Output the [x, y] coordinate of the center of the cell containing the given text.  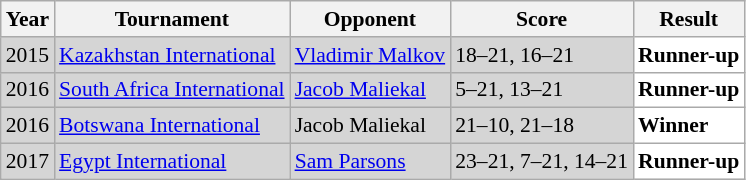
Score [542, 19]
Year [28, 19]
21–10, 21–18 [542, 126]
5–21, 13–21 [542, 90]
18–21, 16–21 [542, 55]
South Africa International [172, 90]
2015 [28, 55]
Result [688, 19]
Sam Parsons [370, 162]
Vladimir Malkov [370, 55]
Botswana International [172, 126]
Tournament [172, 19]
2017 [28, 162]
Opponent [370, 19]
Egypt International [172, 162]
23–21, 7–21, 14–21 [542, 162]
Winner [688, 126]
Kazakhstan International [172, 55]
